Locate the cell with the specified text and output its [x, y] center coordinate. 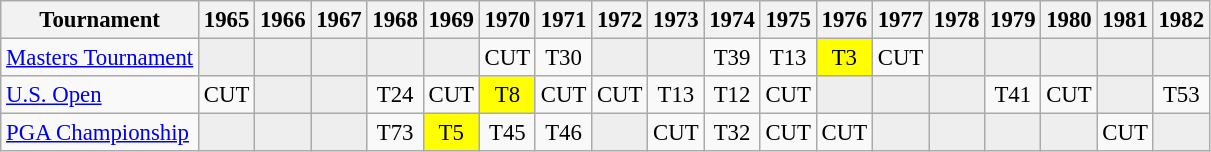
1980 [1069, 20]
1967 [339, 20]
T3 [844, 58]
T73 [395, 133]
T46 [563, 133]
1982 [1181, 20]
Masters Tournament [100, 58]
T30 [563, 58]
PGA Championship [100, 133]
1969 [451, 20]
1968 [395, 20]
T41 [1013, 95]
1981 [1125, 20]
Tournament [100, 20]
1965 [227, 20]
T8 [507, 95]
T39 [732, 58]
1975 [788, 20]
T53 [1181, 95]
1974 [732, 20]
T5 [451, 133]
T32 [732, 133]
U.S. Open [100, 95]
1970 [507, 20]
1973 [676, 20]
1978 [957, 20]
1972 [620, 20]
1966 [283, 20]
1971 [563, 20]
1976 [844, 20]
1979 [1013, 20]
T45 [507, 133]
T12 [732, 95]
1977 [900, 20]
T24 [395, 95]
